Find where the given text appears and provide that cell's center as [x, y] coordinate. 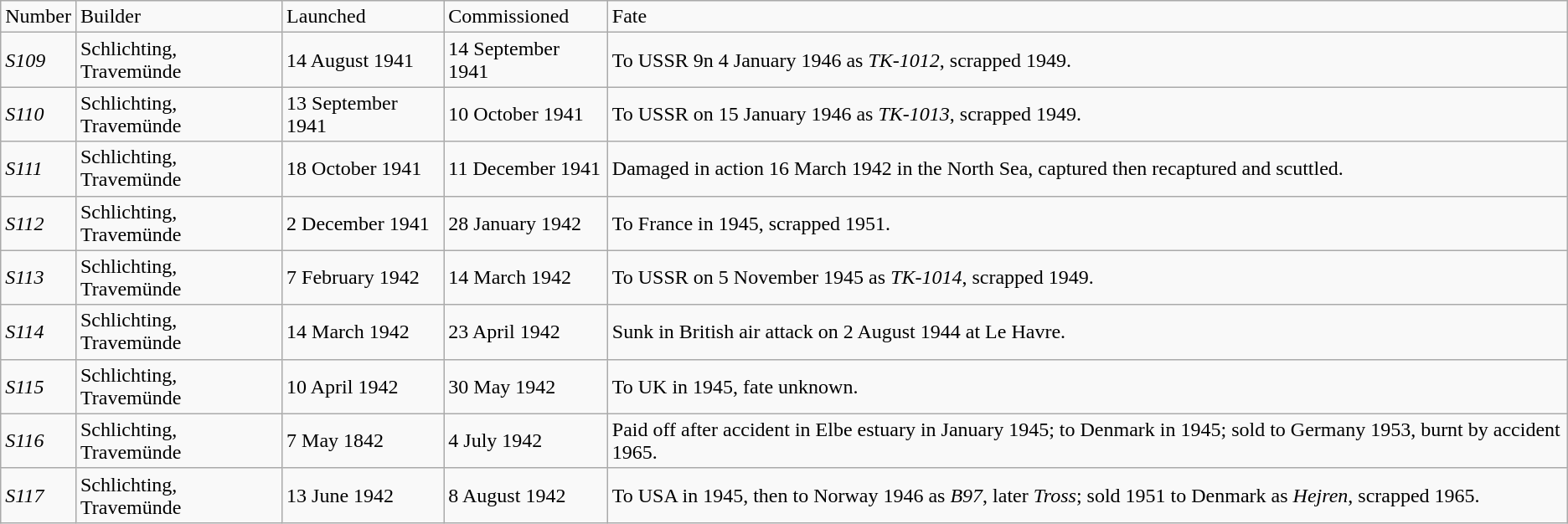
18 October 1941 [364, 169]
S111 [39, 169]
2 December 1941 [364, 223]
7 May 1842 [364, 440]
S113 [39, 278]
14 August 1941 [364, 60]
13 September 1941 [364, 114]
28 January 1942 [526, 223]
To UK in 1945, fate unknown. [1087, 387]
S114 [39, 331]
Fate [1087, 17]
23 April 1942 [526, 331]
30 May 1942 [526, 387]
To France in 1945, scrapped 1951. [1087, 223]
Sunk in British air attack on 2 August 1944 at Le Havre. [1087, 331]
13 June 1942 [364, 496]
14 September 1941 [526, 60]
4 July 1942 [526, 440]
To USA in 1945, then to Norway 1946 as B97, later Tross; sold 1951 to Denmark as Hejren, scrapped 1965. [1087, 496]
S117 [39, 496]
Commissioned [526, 17]
S112 [39, 223]
S109 [39, 60]
Number [39, 17]
Builder [178, 17]
S110 [39, 114]
To USSR 9n 4 January 1946 as TK-1012, scrapped 1949. [1087, 60]
S116 [39, 440]
7 February 1942 [364, 278]
S115 [39, 387]
To USSR on 15 January 1946 as TK-1013, scrapped 1949. [1087, 114]
11 December 1941 [526, 169]
10 April 1942 [364, 387]
To USSR on 5 November 1945 as TK-1014, scrapped 1949. [1087, 278]
Damaged in action 16 March 1942 in the North Sea, captured then recaptured and scuttled. [1087, 169]
8 August 1942 [526, 496]
10 October 1941 [526, 114]
Paid off after accident in Elbe estuary in January 1945; to Denmark in 1945; sold to Germany 1953, burnt by accident 1965. [1087, 440]
Launched [364, 17]
